Determine the (X, Y) coordinate at the center of the cell enclosing the given text.  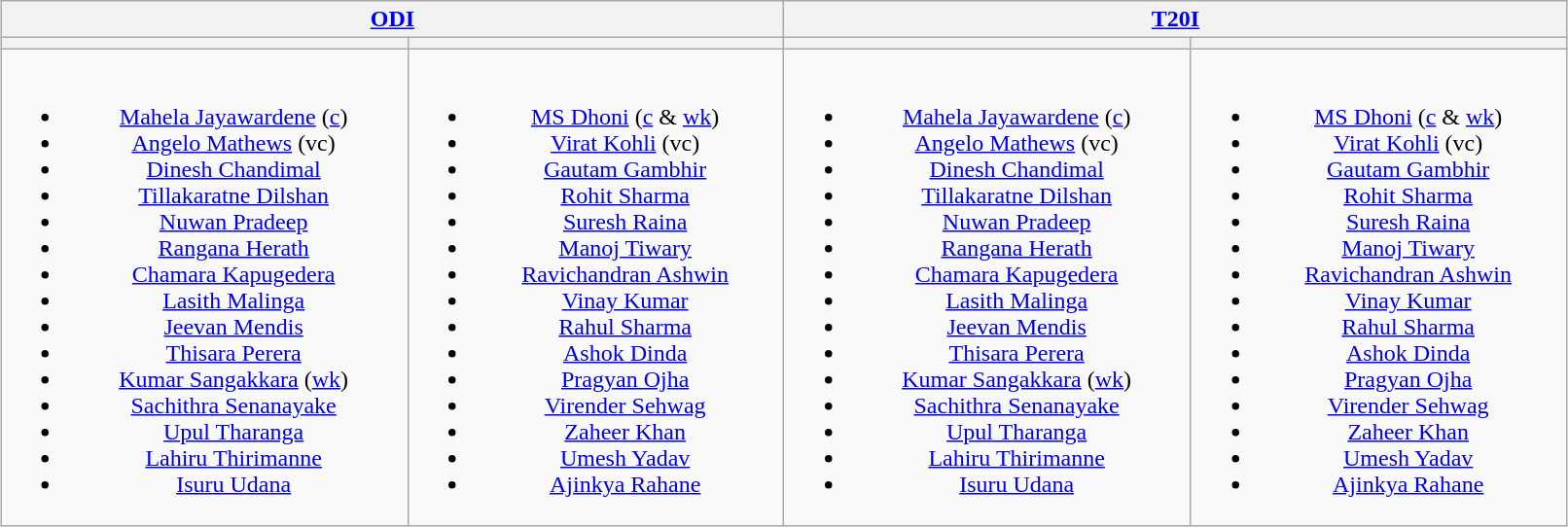
ODI (393, 19)
T20I (1175, 19)
